Output the [x, y] coordinate of the center of the cell containing the given text.  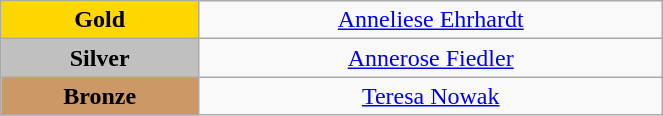
Teresa Nowak [431, 96]
Bronze [100, 96]
Annerose Fiedler [431, 58]
Silver [100, 58]
Anneliese Ehrhardt [431, 20]
Gold [100, 20]
